Determine the (X, Y) coordinate at the center of the cell enclosing the given text.  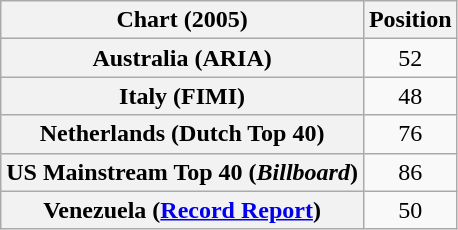
Australia (ARIA) (182, 58)
US Mainstream Top 40 (Billboard) (182, 172)
48 (410, 96)
76 (410, 134)
Venezuela (Record Report) (182, 210)
Italy (FIMI) (182, 96)
50 (410, 210)
Chart (2005) (182, 20)
Netherlands (Dutch Top 40) (182, 134)
86 (410, 172)
Position (410, 20)
52 (410, 58)
